For the text-containing cell, return its midpoint in [x, y] coordinate format. 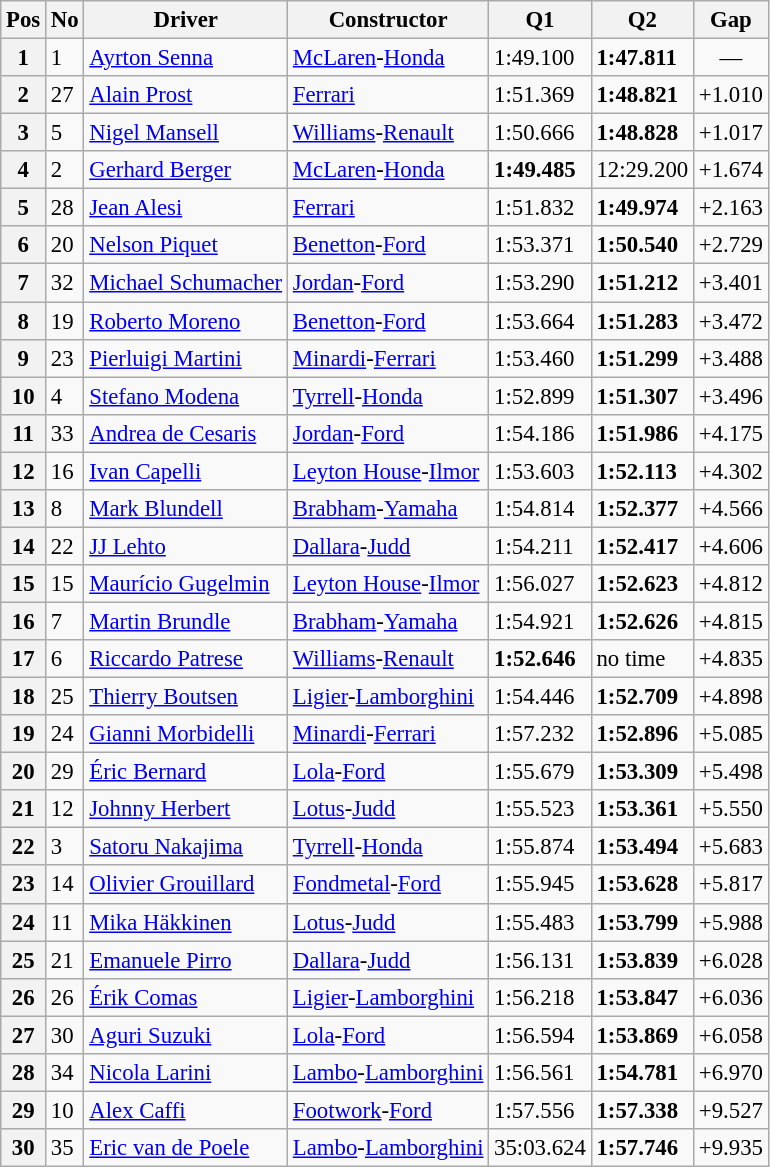
1:56.561 [540, 1073]
1:52.899 [540, 396]
1:53.361 [642, 809]
18 [24, 697]
Maurício Gugelmin [186, 584]
13 [24, 509]
Nelson Piquet [186, 245]
+4.812 [732, 584]
1:57.232 [540, 734]
1:50.540 [642, 245]
9 [24, 358]
1:52.646 [540, 659]
Johnny Herbert [186, 809]
Satoru Nakajima [186, 847]
+5.498 [732, 772]
+5.683 [732, 847]
+6.028 [732, 960]
Éric Bernard [186, 772]
Gerhard Berger [186, 170]
1:54.186 [540, 433]
+3.496 [732, 396]
+6.058 [732, 1035]
Nigel Mansell [186, 133]
1:53.603 [540, 471]
Driver [186, 20]
Andrea de Cesaris [186, 433]
Pierluigi Martini [186, 358]
Érik Comas [186, 997]
1:56.218 [540, 997]
Riccardo Patrese [186, 659]
1:57.556 [540, 1110]
Eric van de Poele [186, 1148]
1:57.746 [642, 1148]
Pos [24, 20]
1:54.921 [540, 621]
Mark Blundell [186, 509]
Alex Caffi [186, 1110]
+3.472 [732, 321]
Q2 [642, 20]
1:51.299 [642, 358]
+4.566 [732, 509]
Martin Brundle [186, 621]
1:55.945 [540, 885]
Stefano Modena [186, 396]
Mika Häkkinen [186, 922]
35 [65, 1148]
+5.988 [732, 922]
+4.898 [732, 697]
1:52.626 [642, 621]
1:53.371 [540, 245]
— [732, 58]
Roberto Moreno [186, 321]
+5.817 [732, 885]
+1.010 [732, 95]
+2.163 [732, 208]
Jean Alesi [186, 208]
1:52.709 [642, 697]
+9.527 [732, 1110]
JJ Lehto [186, 546]
Ayrton Senna [186, 58]
Q1 [540, 20]
1:55.523 [540, 809]
1:55.483 [540, 922]
1:53.460 [540, 358]
1:53.847 [642, 997]
1:52.417 [642, 546]
Emanuele Pirro [186, 960]
Fondmetal-Ford [388, 885]
1:54.781 [642, 1073]
Footwork-Ford [388, 1110]
1:49.100 [540, 58]
+2.729 [732, 245]
1:51.986 [642, 433]
+4.175 [732, 433]
1:53.869 [642, 1035]
1:54.211 [540, 546]
+6.970 [732, 1073]
+4.606 [732, 546]
1:56.594 [540, 1035]
12:29.200 [642, 170]
1:53.628 [642, 885]
35:03.624 [540, 1148]
17 [24, 659]
Gap [732, 20]
1:52.113 [642, 471]
+3.488 [732, 358]
+1.017 [732, 133]
1:49.974 [642, 208]
1:51.369 [540, 95]
1:56.131 [540, 960]
+9.935 [732, 1148]
1:54.446 [540, 697]
1:49.485 [540, 170]
Thierry Boutsen [186, 697]
33 [65, 433]
1:53.290 [540, 283]
Constructor [388, 20]
Olivier Grouillard [186, 885]
+5.550 [732, 809]
No [65, 20]
Alain Prost [186, 95]
32 [65, 283]
Gianni Morbidelli [186, 734]
1:53.664 [540, 321]
+4.815 [732, 621]
1:52.377 [642, 509]
Ivan Capelli [186, 471]
1:51.212 [642, 283]
1:47.811 [642, 58]
Michael Schumacher [186, 283]
1:48.828 [642, 133]
34 [65, 1073]
Nicola Larini [186, 1073]
1:52.896 [642, 734]
1:54.814 [540, 509]
Aguri Suzuki [186, 1035]
+1.674 [732, 170]
1:53.839 [642, 960]
1:48.821 [642, 95]
+4.835 [732, 659]
1:57.338 [642, 1110]
+4.302 [732, 471]
no time [642, 659]
1:53.799 [642, 922]
+6.036 [732, 997]
1:51.832 [540, 208]
1:50.666 [540, 133]
1:53.309 [642, 772]
1:52.623 [642, 584]
1:53.494 [642, 847]
1:55.679 [540, 772]
1:55.874 [540, 847]
+3.401 [732, 283]
1:51.283 [642, 321]
+5.085 [732, 734]
1:51.307 [642, 396]
1:56.027 [540, 584]
